Pinpoint the cell where the given text exists, returning its (x, y) midpoint coordinate. 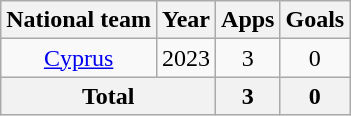
Apps (248, 20)
Cyprus (79, 58)
Goals (315, 20)
Year (186, 20)
National team (79, 20)
2023 (186, 58)
Total (108, 96)
